Pinpoint the cell where the given text exists, returning its (x, y) midpoint coordinate. 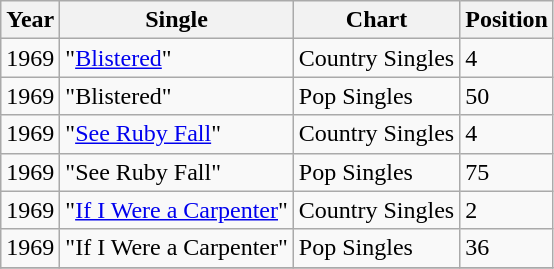
Year (30, 20)
50 (507, 96)
Chart (376, 20)
2 (507, 210)
Single (177, 20)
Position (507, 20)
36 (507, 248)
75 (507, 172)
